Capture the cell that displays the provided text and extract its (X, Y) central coordinate. 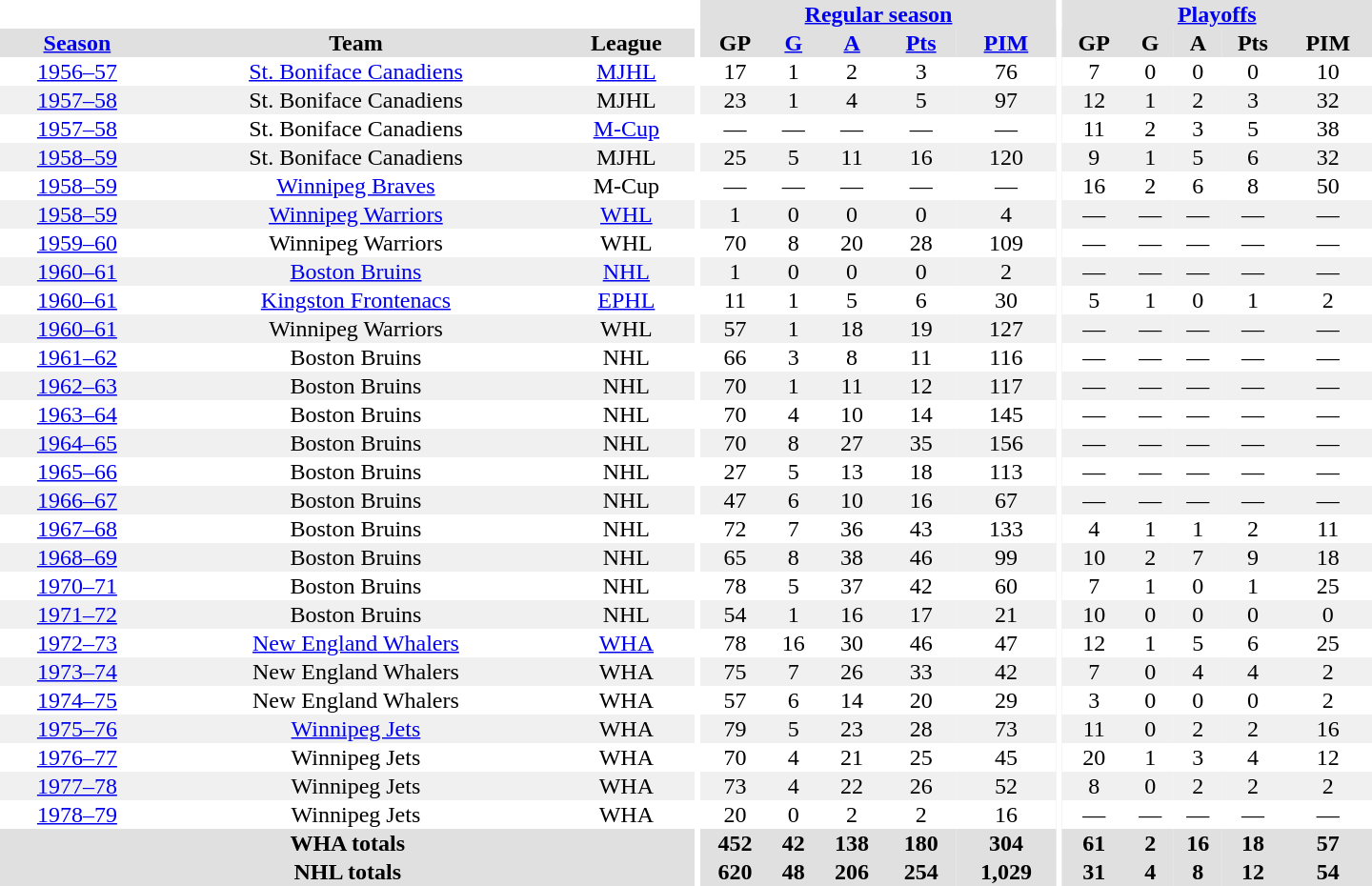
13 (852, 472)
45 (1006, 757)
65 (736, 557)
620 (736, 872)
31 (1094, 872)
1959–60 (77, 243)
1964–65 (77, 443)
1963–64 (77, 414)
29 (1006, 700)
1966–67 (77, 500)
138 (852, 843)
1965–66 (77, 472)
113 (1006, 472)
EPHL (626, 300)
48 (794, 872)
452 (736, 843)
109 (1006, 243)
1978–79 (77, 815)
52 (1006, 786)
1961–62 (77, 357)
76 (1006, 71)
116 (1006, 357)
37 (852, 586)
97 (1006, 100)
145 (1006, 414)
1956–57 (77, 71)
50 (1328, 186)
1962–63 (77, 386)
1968–69 (77, 557)
1971–72 (77, 614)
Regular season (878, 14)
43 (920, 529)
156 (1006, 443)
75 (736, 672)
1,029 (1006, 872)
79 (736, 729)
1972–73 (77, 643)
1970–71 (77, 586)
72 (736, 529)
1973–74 (77, 672)
66 (736, 357)
22 (852, 786)
1977–78 (77, 786)
36 (852, 529)
19 (920, 329)
67 (1006, 500)
1974–75 (77, 700)
180 (920, 843)
35 (920, 443)
61 (1094, 843)
127 (1006, 329)
League (626, 43)
Season (77, 43)
NHL totals (348, 872)
120 (1006, 157)
1967–68 (77, 529)
304 (1006, 843)
Kingston Frontenacs (356, 300)
33 (920, 672)
WHA totals (348, 843)
60 (1006, 586)
133 (1006, 529)
117 (1006, 386)
1975–76 (77, 729)
Playoffs (1217, 14)
Winnipeg Braves (356, 186)
206 (852, 872)
Team (356, 43)
99 (1006, 557)
254 (920, 872)
1976–77 (77, 757)
